Extract the [x, y] coordinate from the center of the cell holding the provided text.  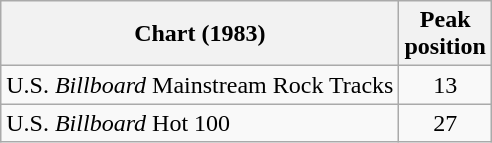
Chart (1983) [200, 34]
U.S. Billboard Hot 100 [200, 123]
27 [445, 123]
Peakposition [445, 34]
U.S. Billboard Mainstream Rock Tracks [200, 85]
13 [445, 85]
